From the cell containing the given text, extract its center point as [X, Y] coordinate. 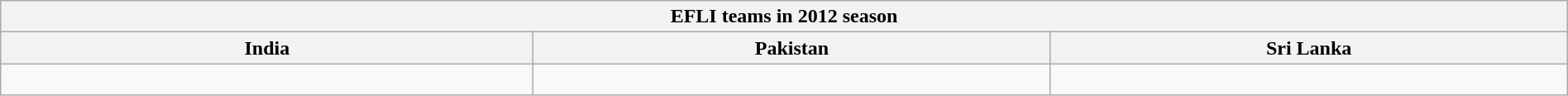
Pakistan [792, 48]
Sri Lanka [1308, 48]
India [267, 48]
EFLI teams in 2012 season [784, 17]
